Output the (x, y) coordinate of the center of the cell containing the given text.  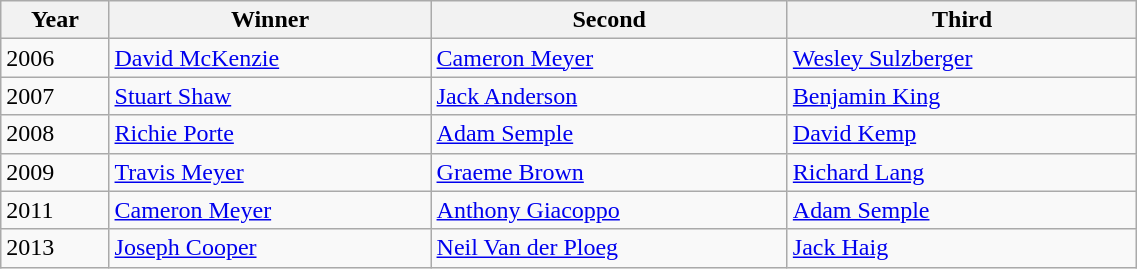
Richard Lang (962, 172)
Wesley Sulzberger (962, 58)
2008 (55, 134)
Neil Van der Ploeg (609, 248)
Jack Haig (962, 248)
2009 (55, 172)
Benjamin King (962, 96)
Winner (270, 20)
Anthony Giacoppo (609, 210)
Year (55, 20)
David Kemp (962, 134)
Stuart Shaw (270, 96)
Graeme Brown (609, 172)
2006 (55, 58)
Richie Porte (270, 134)
David McKenzie (270, 58)
Jack Anderson (609, 96)
Joseph Cooper (270, 248)
Third (962, 20)
Second (609, 20)
2007 (55, 96)
2011 (55, 210)
Travis Meyer (270, 172)
2013 (55, 248)
